Detect which cell encompasses the target text, then output its (x, y) center coordinate. 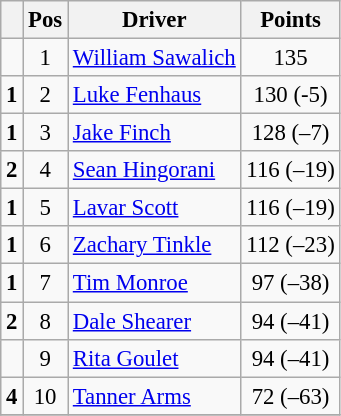
Jake Finch (155, 133)
112 (–23) (290, 245)
Zachary Tinkle (155, 245)
Rita Goulet (155, 358)
Sean Hingorani (155, 170)
135 (290, 58)
William Sawalich (155, 58)
6 (46, 245)
128 (–7) (290, 133)
9 (46, 358)
Luke Fenhaus (155, 95)
Driver (155, 20)
97 (–38) (290, 283)
7 (46, 283)
5 (46, 208)
72 (–63) (290, 396)
Tanner Arms (155, 396)
130 (-5) (290, 95)
Pos (46, 20)
8 (46, 321)
3 (46, 133)
10 (46, 396)
Points (290, 20)
Tim Monroe (155, 283)
Dale Shearer (155, 321)
Lavar Scott (155, 208)
